Locate the cell with the specified text and output its (X, Y) center coordinate. 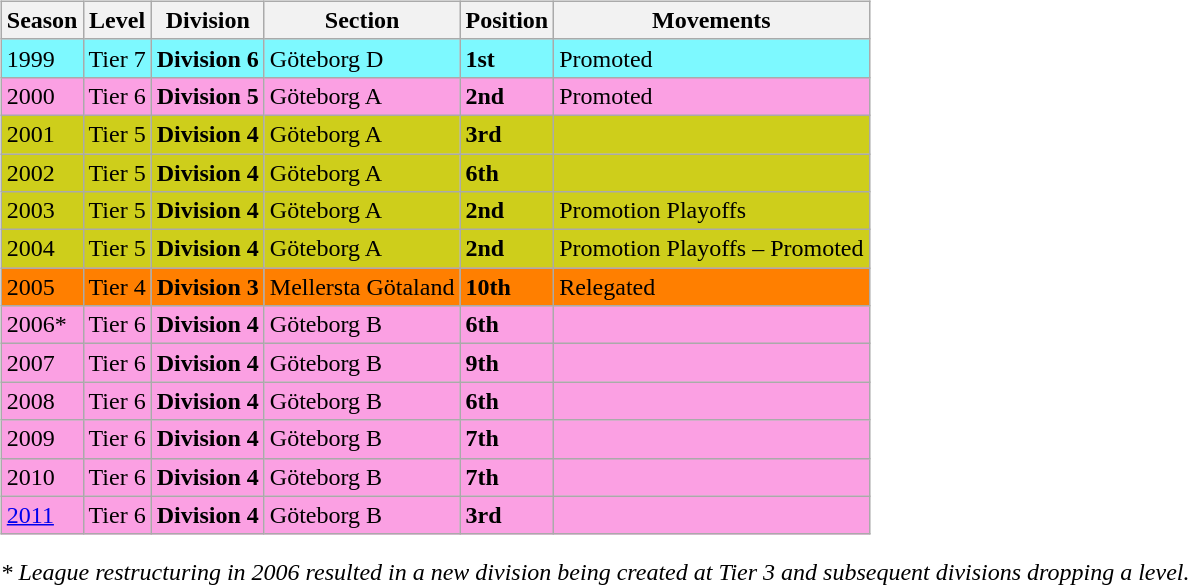
2011 (42, 515)
Göteborg D (362, 58)
Movements (712, 20)
2000 (42, 96)
Tier 4 (117, 287)
Position (507, 20)
9th (507, 363)
2002 (42, 173)
2007 (42, 363)
Mellersta Götaland (362, 287)
Promotion Playoffs – Promoted (712, 249)
Level (117, 20)
Division 5 (208, 96)
2005 (42, 287)
10th (507, 287)
2004 (42, 249)
Tier 7 (117, 58)
Season (42, 20)
1999 (42, 58)
Relegated (712, 287)
2010 (42, 477)
Division 3 (208, 287)
Division 6 (208, 58)
2009 (42, 439)
1st (507, 58)
2006* (42, 325)
Promotion Playoffs (712, 211)
2008 (42, 401)
Division (208, 20)
Section (362, 20)
2001 (42, 134)
2003 (42, 211)
